Determine the (x, y) coordinate at the center of the cell enclosing the given text.  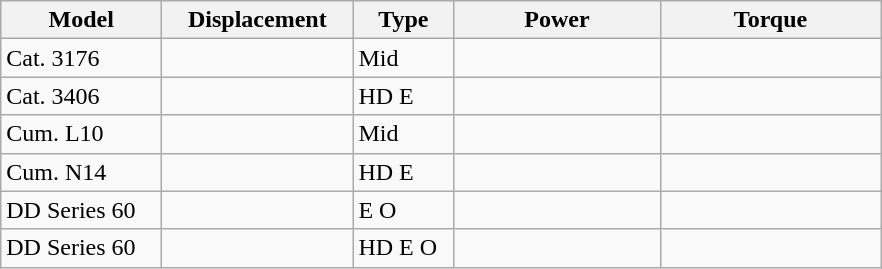
Cat. 3406 (82, 96)
Model (82, 20)
Cum. N14 (82, 172)
Cat. 3176 (82, 58)
Power (557, 20)
HD E O (404, 248)
Displacement (258, 20)
E O (404, 210)
Cum. L10 (82, 134)
Torque (770, 20)
Type (404, 20)
